Return [X, Y] of the center of cell containing provided text 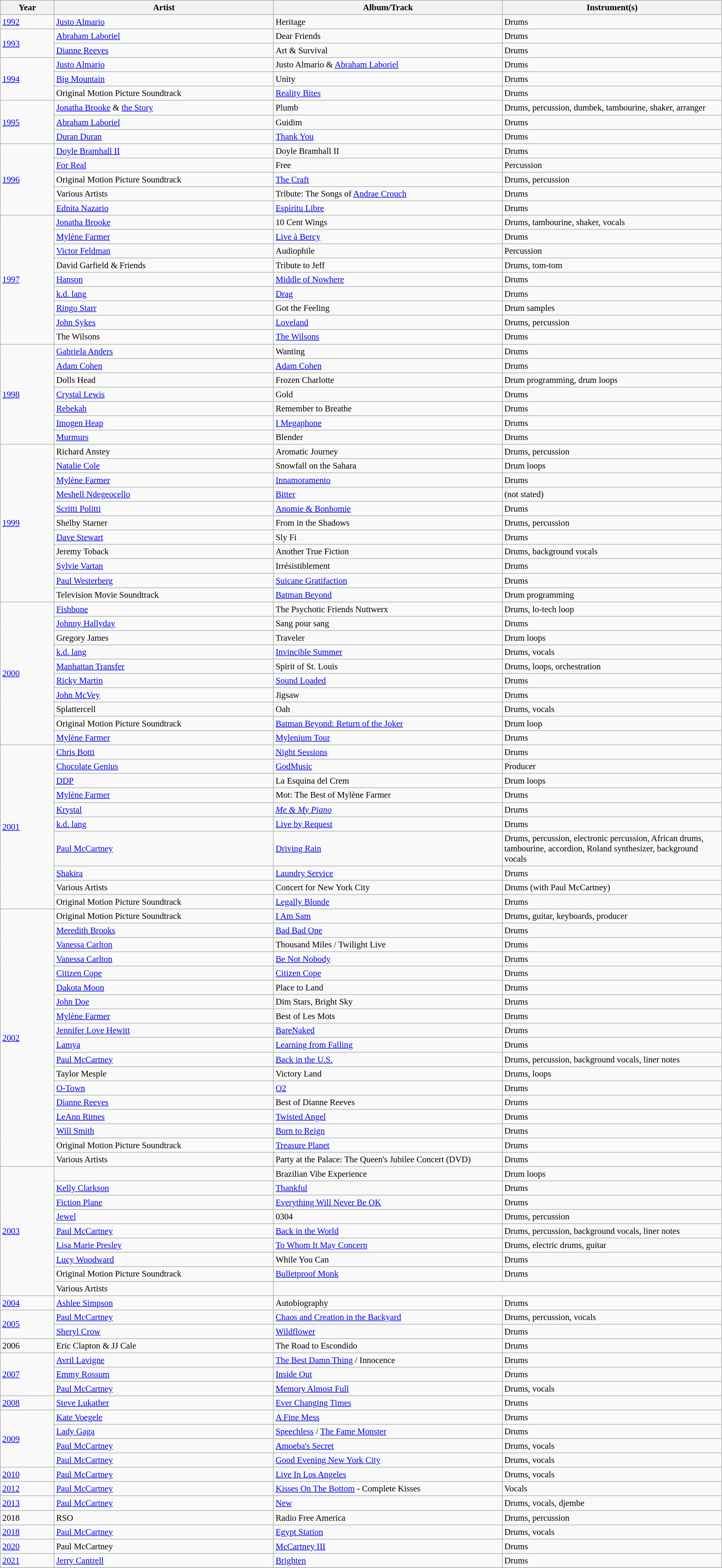
Night Sessions [388, 752]
Party at the Palace: The Queen's Jubilee Concert (DVD) [388, 1160]
Taylor Mesple [164, 1074]
Drum programming [612, 595]
Anomie & Bonhomie [388, 509]
Justo Almario & Abraham Laboriel [388, 65]
Concert for New York City [388, 888]
Dim Stars, Bright Sky [388, 1002]
Paul Westerberg [164, 581]
Drums, lo-tech loop [612, 609]
Inside Out [388, 1374]
Middle of Nowhere [388, 280]
Thank You [388, 136]
I Megaphone [388, 423]
Thousand Miles / Twilight Live [388, 945]
Drums, tom-tom [612, 266]
Jonatha Brooke [164, 222]
While You Can [388, 1260]
2008 [27, 1403]
2021 [27, 1560]
Dakota Moon [164, 988]
Gold [388, 394]
Dave Stewart [164, 538]
O2 [388, 1088]
Invincible Summer [388, 652]
Chocolate Genius [164, 766]
Sly Fi [388, 538]
Fishbone [164, 609]
To Whom It May Concern [388, 1245]
Jennifer Love Hewitt [164, 1030]
Ringo Starr [164, 308]
Drums, tambourine, shaker, vocals [612, 222]
Live In Los Angeles [388, 1475]
Back in the World [388, 1231]
2005 [27, 1324]
Avril Lavigne [164, 1360]
Treasure Planet [388, 1145]
Espíritu Libre [388, 208]
Amoeba's Secret [388, 1446]
Ever Changing Times [388, 1403]
Egypt Station [388, 1532]
From in the Shadows [388, 523]
Drum programming, drum loops [612, 380]
1993 [27, 43]
Irrésistiblement [388, 566]
Artist [164, 8]
LeAnn Rimes [164, 1117]
Steve Lukather [164, 1403]
Traveler [388, 638]
Suicane Gratifaction [388, 581]
10 Cent Wings [388, 222]
Memory Almost Full [388, 1389]
Autobiography [388, 1303]
1996 [27, 179]
Drums, guitar, keyboards, producer [612, 916]
Mot: The Best of Mylène Farmer [388, 795]
Learning from Falling [388, 1045]
Wildflower [388, 1331]
Drums (with Paul McCartney) [612, 888]
Jerry Cantrell [164, 1560]
Good Evening New York City [388, 1460]
McCartney III [388, 1546]
Drum loop [612, 724]
Hanson [164, 280]
Tribute to Jeff [388, 266]
Sheryl Crow [164, 1331]
Ednita Nazario [164, 208]
La Esquina del Crem [388, 781]
Drums, background vocals [612, 552]
Laundry Service [388, 873]
I Am Sam [388, 916]
Unity [388, 79]
1999 [27, 523]
Drums, percussion, vocals [612, 1317]
Tribute: The Songs of Andrae Crouch [388, 194]
Reality Bites [388, 93]
Free [388, 165]
New [388, 1503]
Crystal Lewis [164, 394]
2012 [27, 1489]
Drum samples [612, 308]
Loveland [388, 323]
Gabriela Anders [164, 351]
Sang pour sang [388, 623]
Kate Voegele [164, 1418]
Bitter [388, 494]
Chris Botti [164, 752]
John Sykes [164, 323]
(not stated) [612, 494]
Television Movie Soundtrack [164, 595]
0304 [388, 1217]
Brazilian Vibe Experience [388, 1174]
Drums, percussion, electronic percussion, African drums, tambourine, accordion, Roland synthesizer, background vocals [612, 848]
Big Mountain [164, 79]
Another True Fiction [388, 552]
2009 [27, 1439]
Spirit of St. Louis [388, 666]
Thankful [388, 1188]
1995 [27, 122]
Richard Anstey [164, 451]
BareNaked [388, 1030]
Place to Land [388, 988]
Be Not Nobody [388, 959]
Frozen Charlotte [388, 380]
Splattercell [164, 709]
John McVey [164, 695]
For Real [164, 165]
Fiction Plane [164, 1203]
David Garfield & Friends [164, 266]
Drums, percussion, dumbek, tambourine, shaker, arranger [612, 108]
Meshell Ndegeocello [164, 494]
Live à Bercy [388, 237]
Dear Friends [388, 36]
O-Town [164, 1088]
2002 [27, 1038]
Oah [388, 709]
Gregory James [164, 638]
Blender [388, 437]
Dolls Head [164, 380]
Kisses On The Bottom - Complete Kisses [388, 1489]
Bulletproof Monk [388, 1274]
DDP [164, 781]
Ricky Martin [164, 681]
Vocals [612, 1489]
Meredith Brooks [164, 930]
2004 [27, 1303]
Remember to Breathe [388, 409]
Victory Land [388, 1074]
Jeremy Toback [164, 552]
Eric Clapton & JJ Cale [164, 1346]
2000 [27, 674]
Legally Blonde [388, 902]
Batman Beyond [388, 595]
Twisted Angel [388, 1117]
RSO [164, 1518]
Jonatha Brooke & the Story [164, 108]
Duran Duran [164, 136]
The Psychotic Friends Nuttwerx [388, 609]
Johnny Hallyday [164, 623]
Innamoramento [388, 480]
Best of Dianne Reeves [388, 1102]
Ashlee Simpson [164, 1303]
Best of Les Mots [388, 1016]
Imogen Heap [164, 423]
Born to Reign [388, 1131]
Back in the U.S. [388, 1059]
Year [27, 8]
Plumb [388, 108]
Heritage [388, 22]
Jigsaw [388, 695]
2013 [27, 1503]
Got the Feeling [388, 308]
Drag [388, 294]
2010 [27, 1475]
1997 [27, 280]
Drums, loops, orchestration [612, 666]
Wanting [388, 351]
2020 [27, 1546]
Instrument(s) [612, 8]
Everything Will Never Be OK [388, 1203]
The Best Damn Thing / Innocence [388, 1360]
Me & My Piano [388, 810]
Sylvie Vartan [164, 566]
Radio Free America [388, 1518]
1998 [27, 394]
Guidim [388, 122]
2007 [27, 1374]
Producer [612, 766]
Sound Loaded [388, 681]
Mylenium Tour [388, 738]
Lady Gaga [164, 1432]
Victor Feldman [164, 251]
Natalie Cole [164, 466]
Shelby Starner [164, 523]
Audiophile [388, 251]
Drums, vocals, djembe [612, 1503]
The Road to Escondido [388, 1346]
Art & Survival [388, 51]
Album/Track [388, 8]
Shakira [164, 873]
Scritti Politti [164, 509]
Chaos and Creation in the Backyard [388, 1317]
John Doe [164, 1002]
2001 [27, 827]
Speechless / The Fame Monster [388, 1432]
1992 [27, 22]
Drums, electric drums, guitar [612, 1245]
2003 [27, 1231]
Manhattan Transfer [164, 666]
Aromatic Journey [388, 451]
A Fine Mess [388, 1418]
Emmy Rossum [164, 1374]
The Craft [388, 179]
2006 [27, 1346]
Kelly Clarkson [164, 1188]
Lisa Marie Presley [164, 1245]
Drums, loops [612, 1074]
Murmurs [164, 437]
Lucy Woodward [164, 1260]
Lamya [164, 1045]
Krystal [164, 810]
Bad Bad One [388, 930]
GodMusic [388, 766]
Rebekah [164, 409]
Live by Request [388, 824]
Batman Beyond: Return of the Joker [388, 724]
Snowfall on the Sahara [388, 466]
1994 [27, 79]
Driving Rain [388, 848]
Jewel [164, 1217]
Will Smith [164, 1131]
Brighten [388, 1560]
